Determine the [x, y] coordinate at the center of the cell enclosing the given text.  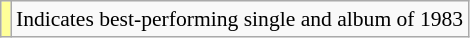
Indicates best-performing single and album of 1983 [240, 19]
